Provide the (x, y) coordinate of the cell's center where the given text is located.  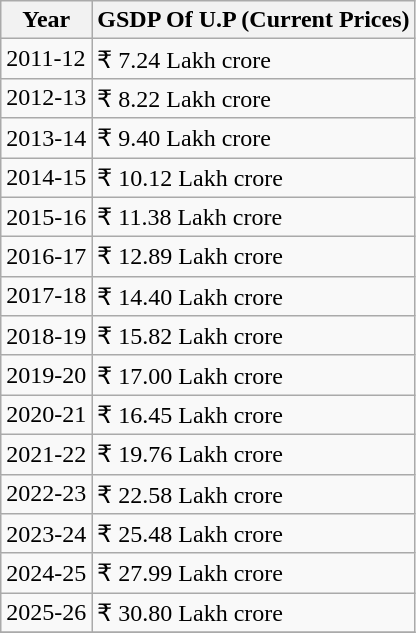
₹ 22.58 Lakh crore (254, 494)
₹ 11.38 Lakh crore (254, 217)
2017-18 (46, 296)
₹ 15.82 Lakh crore (254, 336)
₹ 19.76 Lakh crore (254, 454)
GSDP Of U.P (Current Prices) (254, 20)
2025-26 (46, 613)
₹ 12.89 Lakh crore (254, 257)
2024-25 (46, 573)
2022-23 (46, 494)
2014-15 (46, 178)
2018-19 (46, 336)
Year (46, 20)
₹ 25.48 Lakh crore (254, 534)
₹ 10.12 Lakh crore (254, 178)
2011-12 (46, 59)
₹ 30.80 Lakh crore (254, 613)
2012-13 (46, 98)
2021-22 (46, 454)
2016-17 (46, 257)
2015-16 (46, 217)
₹ 9.40 Lakh crore (254, 138)
2023-24 (46, 534)
2013-14 (46, 138)
₹ 27.99 Lakh crore (254, 573)
2020-21 (46, 415)
₹ 16.45 Lakh crore (254, 415)
₹ 14.40 Lakh crore (254, 296)
₹ 7.24 Lakh crore (254, 59)
2019-20 (46, 375)
₹ 17.00 Lakh crore (254, 375)
₹ 8.22 Lakh crore (254, 98)
